From the cell containing the given text, extract its center point as [X, Y] coordinate. 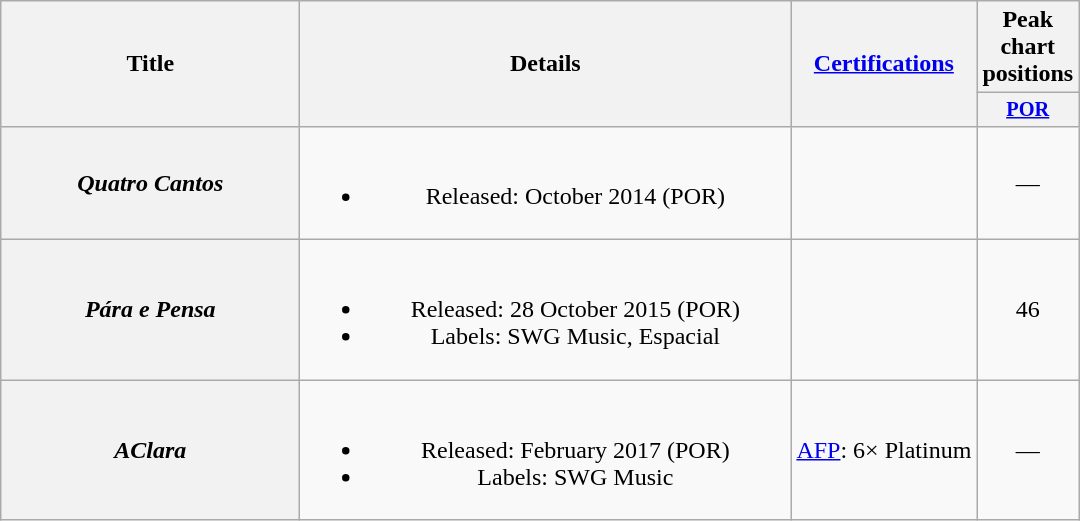
Peak chart positions [1028, 47]
AClara [150, 450]
Title [150, 64]
Details [546, 64]
Pára e Pensa [150, 310]
Quatro Cantos [150, 182]
Released: October 2014 (POR) [546, 182]
POR [1028, 110]
Released: 28 October 2015 (POR)Labels: SWG Music, Espacial [546, 310]
46 [1028, 310]
AFP: 6× Platinum [884, 450]
Certifications [884, 64]
Released: February 2017 (POR)Labels: SWG Music [546, 450]
